Identify which cell holds the provided text, then report its [X, Y] central coordinate. 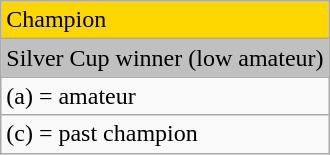
(c) = past champion [165, 134]
Champion [165, 20]
Silver Cup winner (low amateur) [165, 58]
(a) = amateur [165, 96]
